Search for the cell housing the specified text and yield its [x, y] center coordinate. 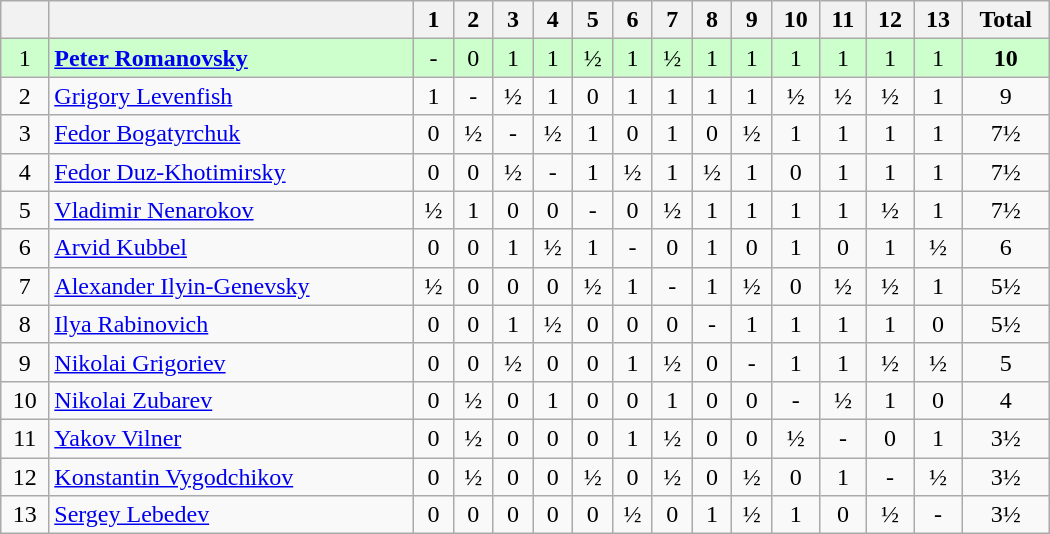
Total [1006, 20]
Yakov Vilner [232, 438]
Nikolai Grigoriev [232, 362]
Fedor Duz-Khotimirsky [232, 172]
Grigory Levenfish [232, 96]
Sergey Lebedev [232, 515]
Fedor Bogatyrchuk [232, 134]
Ilya Rabinovich [232, 324]
Nikolai Zubarev [232, 400]
Vladimir Nenarokov [232, 210]
Arvid Kubbel [232, 248]
Peter Romanovsky [232, 58]
Alexander Ilyin-Genevsky [232, 286]
Konstantin Vygodchikov [232, 477]
